Find where the given text appears and provide that cell's center as (x, y) coordinate. 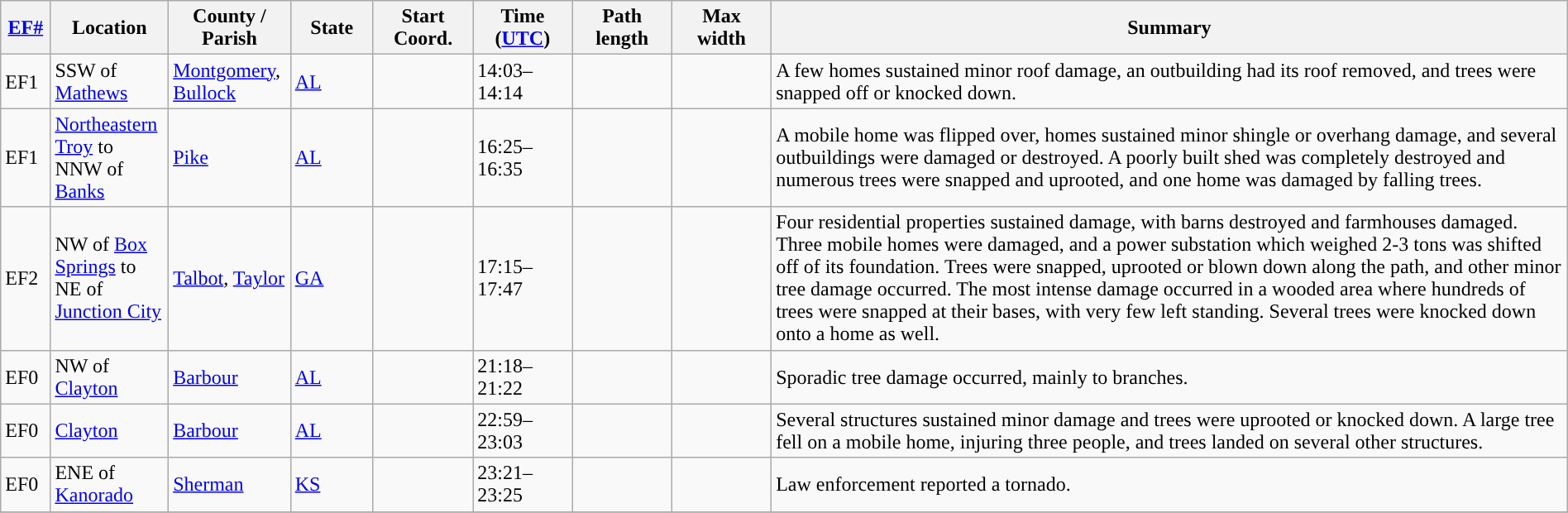
Location (109, 28)
Montgomery, Bullock (230, 81)
Talbot, Taylor (230, 278)
Law enforcement reported a tornado. (1169, 485)
GA (332, 278)
KS (332, 485)
Pike (230, 157)
County / Parish (230, 28)
21:18–21:22 (523, 377)
SSW of Mathews (109, 81)
Max width (721, 28)
16:25–16:35 (523, 157)
22:59–23:03 (523, 430)
EF2 (26, 278)
17:15–17:47 (523, 278)
Clayton (109, 430)
Sporadic tree damage occurred, mainly to branches. (1169, 377)
NW of Clayton (109, 377)
23:21–23:25 (523, 485)
EF# (26, 28)
NW of Box Springs to NE of Junction City (109, 278)
Start Coord. (423, 28)
A few homes sustained minor roof damage, an outbuilding had its roof removed, and trees were snapped off or knocked down. (1169, 81)
Sherman (230, 485)
ENE of Kanorado (109, 485)
Time (UTC) (523, 28)
Path length (622, 28)
State (332, 28)
14:03–14:14 (523, 81)
Summary (1169, 28)
Northeastern Troy to NNW of Banks (109, 157)
